Detect which cell encompasses the target text, then output its (X, Y) center coordinate. 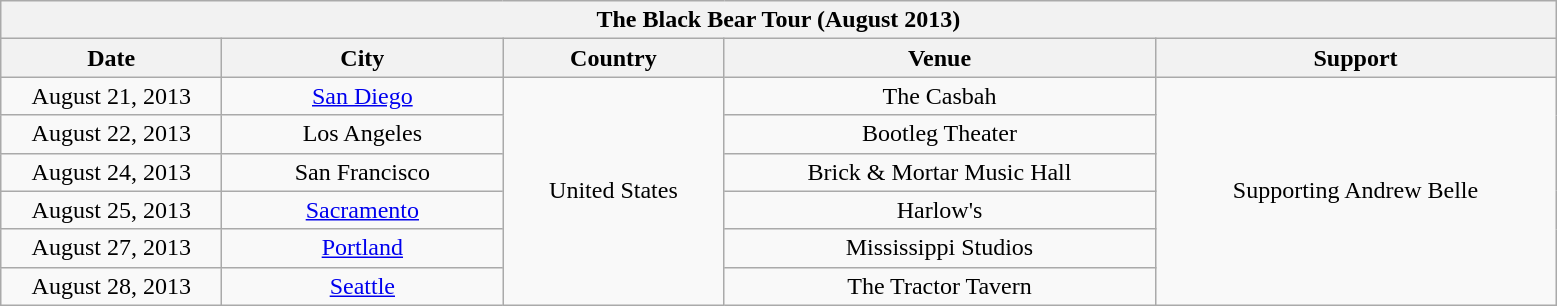
Brick & Mortar Music Hall (940, 172)
Country (614, 58)
August 22, 2013 (112, 134)
August 28, 2013 (112, 286)
Seattle (362, 286)
Venue (940, 58)
August 25, 2013 (112, 210)
The Casbah (940, 96)
Harlow's (940, 210)
Mississippi Studios (940, 248)
August 21, 2013 (112, 96)
The Tractor Tavern (940, 286)
Support (1356, 58)
City (362, 58)
August 24, 2013 (112, 172)
Date (112, 58)
Bootleg Theater (940, 134)
Sacramento (362, 210)
San Francisco (362, 172)
Los Angeles (362, 134)
Portland (362, 248)
San Diego (362, 96)
United States (614, 191)
The Black Bear Tour (August 2013) (778, 20)
August 27, 2013 (112, 248)
Supporting Andrew Belle (1356, 191)
